Provide the [X, Y] coordinate of the cell's center where the given text is located.  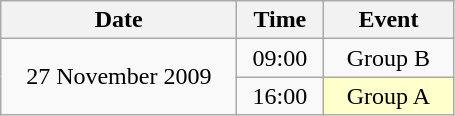
09:00 [280, 58]
Group B [388, 58]
Group A [388, 96]
Event [388, 20]
16:00 [280, 96]
Date [119, 20]
Time [280, 20]
27 November 2009 [119, 77]
